For the text-containing cell, return its midpoint in (x, y) coordinate format. 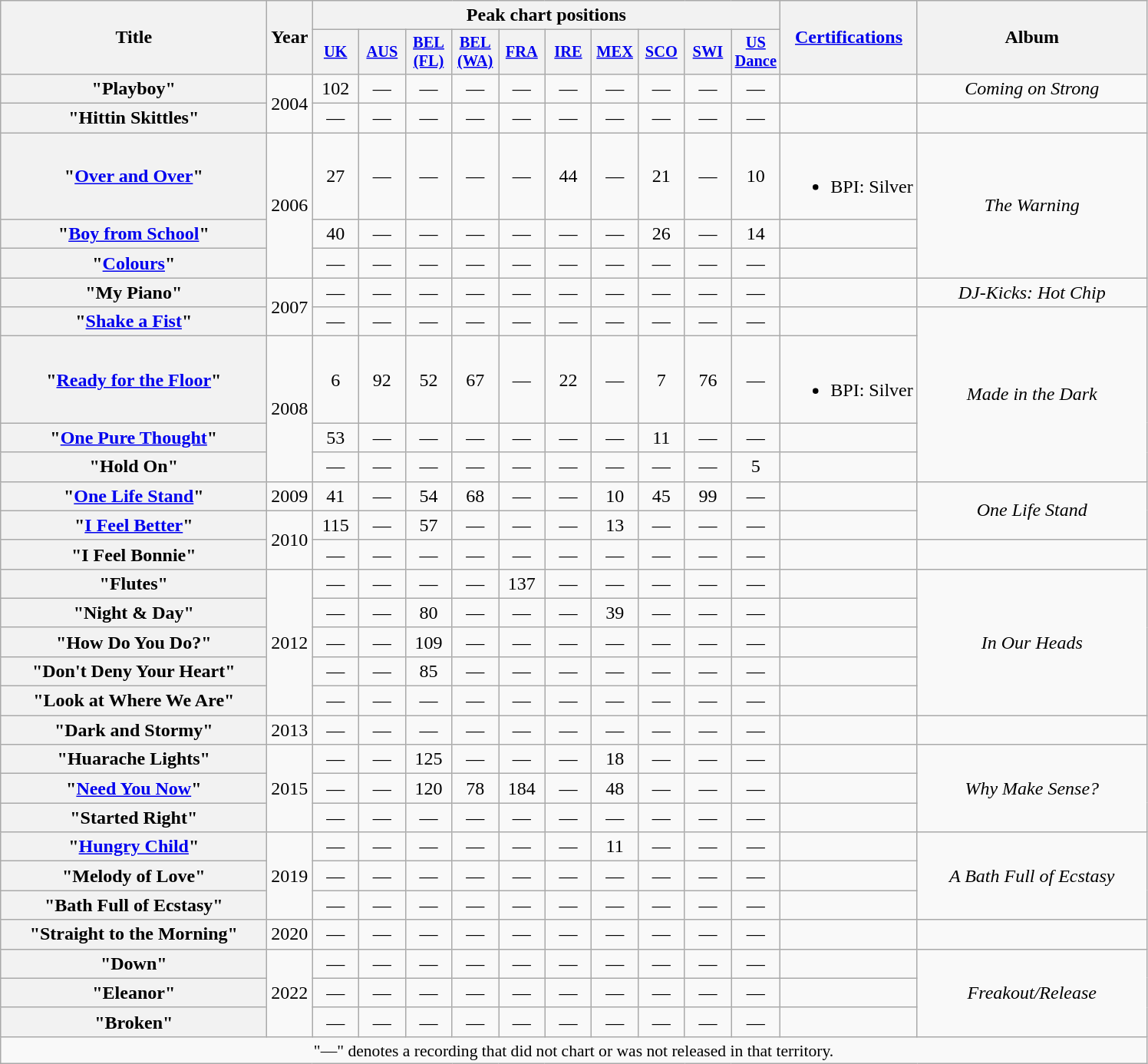
Year (290, 38)
92 (382, 379)
"I Feel Bonnie" (134, 554)
54 (428, 496)
52 (428, 379)
184 (522, 788)
"Need You Now" (134, 788)
109 (428, 642)
120 (428, 788)
"One Pure Thought" (134, 438)
41 (336, 496)
AUS (382, 52)
2019 (290, 876)
2013 (290, 730)
45 (661, 496)
"Hungry Child" (134, 847)
"Started Right" (134, 818)
Freakout/Release (1031, 993)
"Playboy" (134, 88)
80 (428, 613)
"I Feel Better" (134, 525)
SCO (661, 52)
"Colours" (134, 263)
"Huarache Lights" (134, 759)
BEL(FL) (428, 52)
78 (476, 788)
"Eleanor" (134, 993)
22 (568, 379)
"Over and Over" (134, 177)
115 (336, 525)
2015 (290, 788)
2004 (290, 103)
102 (336, 88)
In Our Heads (1031, 642)
One Life Stand (1031, 511)
14 (756, 234)
Album (1031, 38)
7 (661, 379)
"Straight to the Morning" (134, 934)
BEL(WA) (476, 52)
"Bath Full of Ecstasy" (134, 905)
UK (336, 52)
"Down" (134, 963)
"—" denotes a recording that did not chart or was not released in that territory. (574, 1050)
Certifications (849, 38)
6 (336, 379)
DJ-Kicks: Hot Chip (1031, 292)
IRE (568, 52)
2006 (290, 206)
A Bath Full of Ecstasy (1031, 876)
"One Life Stand" (134, 496)
"Night & Day" (134, 613)
MEX (615, 52)
"Broken" (134, 1022)
40 (336, 234)
"Hold On" (134, 467)
"Don't Deny Your Heart" (134, 671)
FRA (522, 52)
"Dark and Stormy" (134, 730)
Why Make Sense? (1031, 788)
"Boy from School" (134, 234)
2020 (290, 934)
2022 (290, 993)
2009 (290, 496)
13 (615, 525)
21 (661, 177)
5 (756, 467)
"Shake a Fist" (134, 322)
"Ready for the Floor" (134, 379)
99 (708, 496)
48 (615, 788)
"Flutes" (134, 583)
39 (615, 613)
Title (134, 38)
The Warning (1031, 206)
"My Piano" (134, 292)
2008 (290, 408)
53 (336, 438)
67 (476, 379)
Made in the Dark (1031, 395)
125 (428, 759)
26 (661, 234)
68 (476, 496)
57 (428, 525)
27 (336, 177)
2007 (290, 307)
"How Do You Do?" (134, 642)
76 (708, 379)
137 (522, 583)
Peak chart positions (546, 15)
"Melody of Love" (134, 876)
2012 (290, 642)
85 (428, 671)
USDance (756, 52)
18 (615, 759)
SWI (708, 52)
"Hittin Skittles" (134, 118)
"Look at Where We Are" (134, 701)
44 (568, 177)
2010 (290, 540)
Coming on Strong (1031, 88)
